Output the (x, y) coordinate of the center of the cell containing the given text.  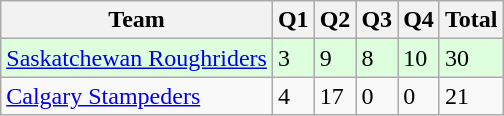
30 (471, 58)
Q2 (335, 20)
Q1 (293, 20)
Q4 (419, 20)
10 (419, 58)
17 (335, 96)
9 (335, 58)
Team (137, 20)
3 (293, 58)
Saskatchewan Roughriders (137, 58)
Calgary Stampeders (137, 96)
4 (293, 96)
Total (471, 20)
8 (377, 58)
21 (471, 96)
Q3 (377, 20)
